Output the (x, y) coordinate of the center of the cell containing the given text.  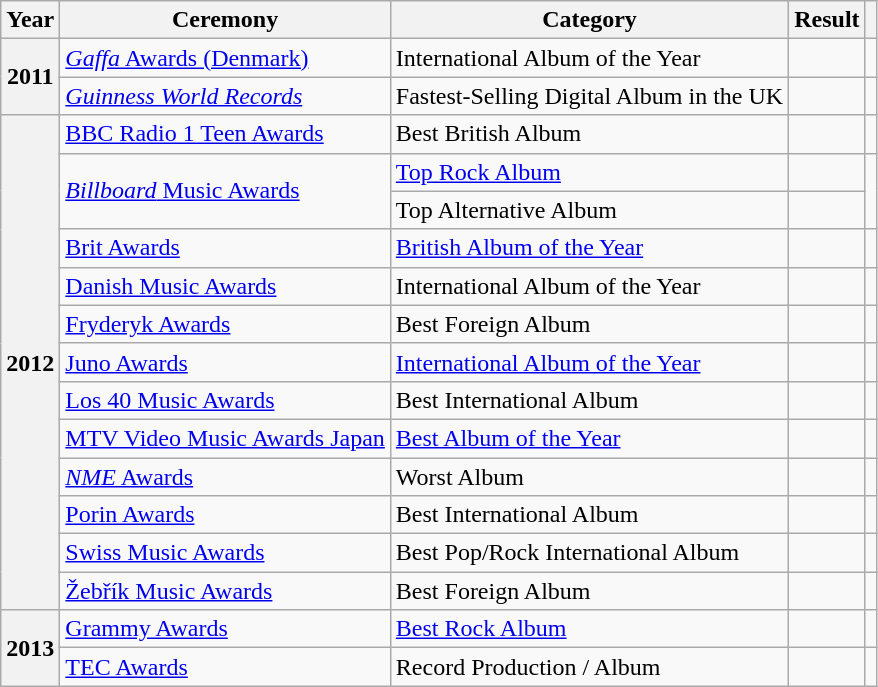
Porin Awards (226, 515)
TEC Awards (226, 667)
2012 (30, 362)
Billboard Music Awards (226, 191)
Fastest-Selling Digital Album in the UK (589, 96)
NME Awards (226, 477)
2013 (30, 648)
Brit Awards (226, 248)
Year (30, 20)
Ceremony (226, 20)
Worst Album (589, 477)
Juno Awards (226, 362)
British Album of the Year (589, 248)
Žebřík Music Awards (226, 591)
Guinness World Records (226, 96)
BBC Radio 1 Teen Awards (226, 134)
Los 40 Music Awards (226, 400)
2011 (30, 77)
Top Rock Album (589, 172)
Best British Album (589, 134)
Grammy Awards (226, 629)
Category (589, 20)
Record Production / Album (589, 667)
Danish Music Awards (226, 286)
Best Rock Album (589, 629)
Top Alternative Album (589, 210)
Best Pop/Rock International Album (589, 553)
Best Album of the Year (589, 438)
Gaffa Awards (Denmark) (226, 58)
Result (827, 20)
Swiss Music Awards (226, 553)
Fryderyk Awards (226, 324)
MTV Video Music Awards Japan (226, 438)
